Extract the [x, y] coordinate from the center of the cell holding the provided text.  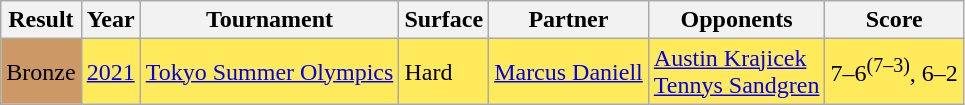
2021 [110, 72]
Score [894, 20]
Result [41, 20]
7–6(7–3), 6–2 [894, 72]
Opponents [736, 20]
Austin Krajicek Tennys Sandgren [736, 72]
Hard [444, 72]
Marcus Daniell [569, 72]
Tokyo Summer Olympics [270, 72]
Tournament [270, 20]
Bronze [41, 72]
Partner [569, 20]
Year [110, 20]
Surface [444, 20]
